Determine the (x, y) coordinate at the center of the cell enclosing the given text.  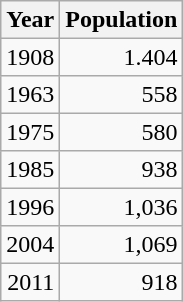
2011 (30, 282)
918 (122, 282)
Year (30, 20)
2004 (30, 244)
1.404 (122, 56)
1985 (30, 170)
1,036 (122, 206)
1,069 (122, 244)
Population (122, 20)
1908 (30, 56)
1963 (30, 94)
938 (122, 170)
580 (122, 132)
1996 (30, 206)
558 (122, 94)
1975 (30, 132)
